Return [x, y] of the center of cell containing provided text 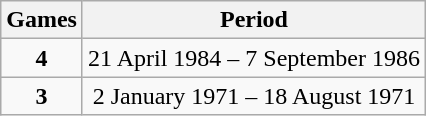
Period [254, 20]
4 [42, 58]
3 [42, 96]
2 January 1971 – 18 August 1971 [254, 96]
21 April 1984 – 7 September 1986 [254, 58]
Games [42, 20]
